Pinpoint the cell where the given text exists, returning its (x, y) midpoint coordinate. 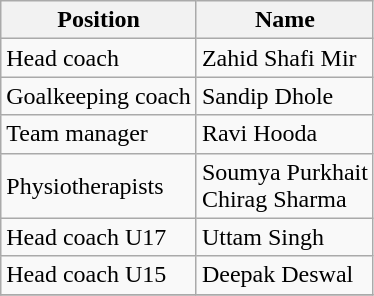
Name (284, 20)
Ravi Hooda (284, 134)
Deepak Deswal (284, 275)
Soumya Purkhait Chirag Sharma (284, 186)
Zahid Shafi Mir (284, 58)
Sandip Dhole (284, 96)
Goalkeeping coach (99, 96)
Head coach (99, 58)
Head coach U17 (99, 237)
Head coach U15 (99, 275)
Uttam Singh (284, 237)
Physiotherapists (99, 186)
Position (99, 20)
Team manager (99, 134)
